Pinpoint the cell where the given text exists, returning its (X, Y) midpoint coordinate. 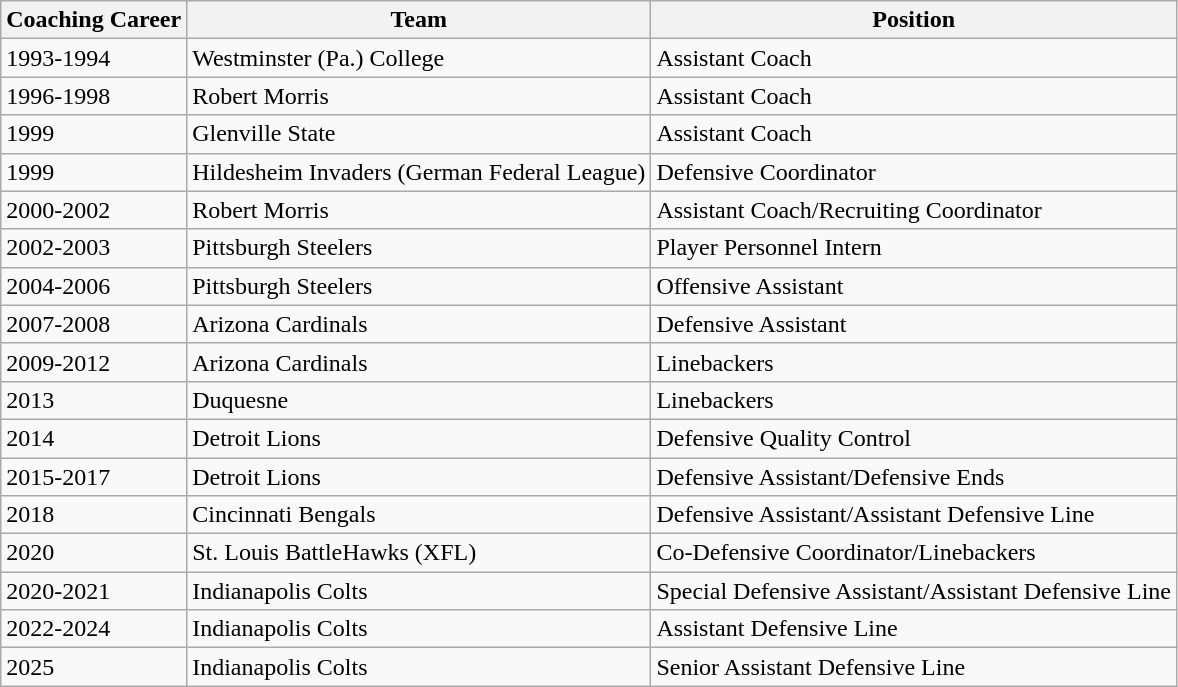
Position (914, 20)
1993-1994 (94, 58)
St. Louis BattleHawks (XFL) (419, 553)
Senior Assistant Defensive Line (914, 667)
1996-1998 (94, 96)
2000-2002 (94, 210)
2007-2008 (94, 324)
Player Personnel Intern (914, 248)
Assistant Defensive Line (914, 629)
2020-2021 (94, 591)
2002-2003 (94, 248)
Assistant Coach/Recruiting Coordinator (914, 210)
Offensive Assistant (914, 286)
2013 (94, 400)
2018 (94, 515)
2022-2024 (94, 629)
Defensive Assistant/Defensive Ends (914, 477)
2020 (94, 553)
Westminster (Pa.) College (419, 58)
Coaching Career (94, 20)
Team (419, 20)
2014 (94, 438)
Co-Defensive Coordinator/Linebackers (914, 553)
Defensive Quality Control (914, 438)
2009-2012 (94, 362)
Glenville State (419, 134)
Defensive Assistant/Assistant Defensive Line (914, 515)
2025 (94, 667)
2015-2017 (94, 477)
Duquesne (419, 400)
Defensive Assistant (914, 324)
Cincinnati Bengals (419, 515)
Defensive Coordinator (914, 172)
2004-2006 (94, 286)
Special Defensive Assistant/Assistant Defensive Line (914, 591)
Hildesheim Invaders (German Federal League) (419, 172)
